Find where the given text appears and provide that cell's center as [x, y] coordinate. 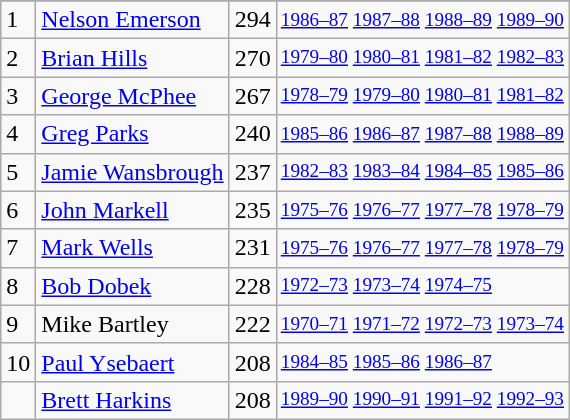
1982–83 1983–84 1984–85 1985–86 [422, 172]
9 [18, 324]
Brian Hills [132, 58]
267 [252, 96]
1989–90 1990–91 1991–92 1992–93 [422, 400]
George McPhee [132, 96]
1970–71 1971–72 1972–73 1973–74 [422, 324]
240 [252, 134]
4 [18, 134]
3 [18, 96]
2 [18, 58]
Paul Ysebaert [132, 362]
222 [252, 324]
5 [18, 172]
270 [252, 58]
231 [252, 248]
294 [252, 20]
Greg Parks [132, 134]
John Markell [132, 210]
Mike Bartley [132, 324]
Mark Wells [132, 248]
Bob Dobek [132, 286]
235 [252, 210]
6 [18, 210]
1985–86 1986–87 1987–88 1988–89 [422, 134]
7 [18, 248]
228 [252, 286]
Nelson Emerson [132, 20]
1984–85 1985–86 1986–87 [422, 362]
1979–80 1980–81 1981–82 1982–83 [422, 58]
Brett Harkins [132, 400]
8 [18, 286]
237 [252, 172]
Jamie Wansbrough [132, 172]
10 [18, 362]
1 [18, 20]
1986–87 1987–88 1988–89 1989–90 [422, 20]
1978–79 1979–80 1980–81 1981–82 [422, 96]
1972–73 1973–74 1974–75 [422, 286]
